Scan for the cell matching the given text and deliver its (x, y) coordinate at center. 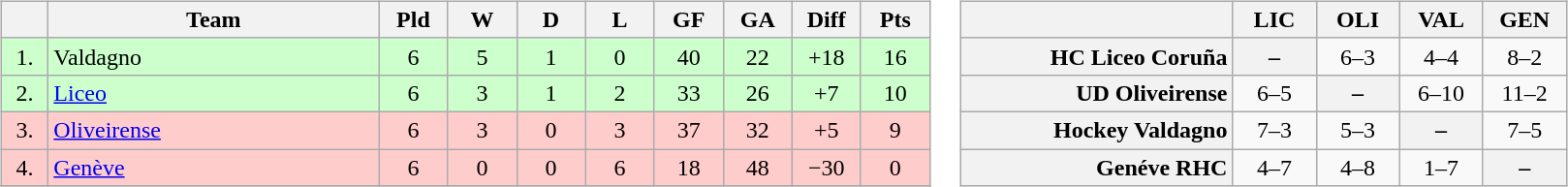
D (550, 19)
32 (758, 130)
VAL (1441, 19)
GF (688, 19)
2 (620, 93)
Liceo (213, 93)
UD Oliveirense (1097, 93)
LIC (1274, 19)
48 (758, 168)
GEN (1524, 19)
16 (895, 56)
Pld (413, 19)
5–3 (1358, 130)
7–3 (1274, 130)
4–7 (1274, 168)
6–10 (1441, 93)
GA (758, 19)
W (483, 19)
6–3 (1358, 56)
22 (758, 56)
10 (895, 93)
+18 (826, 56)
40 (688, 56)
4–4 (1441, 56)
26 (758, 93)
7–5 (1524, 130)
33 (688, 93)
8–2 (1524, 56)
3. (25, 130)
−30 (826, 168)
9 (895, 130)
11–2 (1524, 93)
Genéve RHC (1097, 168)
Genève (213, 168)
Oliveirense (213, 130)
L (620, 19)
Hockey Valdagno (1097, 130)
5 (483, 56)
OLI (1358, 19)
2. (25, 93)
37 (688, 130)
+5 (826, 130)
+7 (826, 93)
4. (25, 168)
Diff (826, 19)
Team (213, 19)
6–5 (1274, 93)
1–7 (1441, 168)
18 (688, 168)
Pts (895, 19)
4–8 (1358, 168)
Valdagno (213, 56)
HC Liceo Coruña (1097, 56)
1. (25, 56)
